Identify which cell holds the provided text, then report its [x, y] central coordinate. 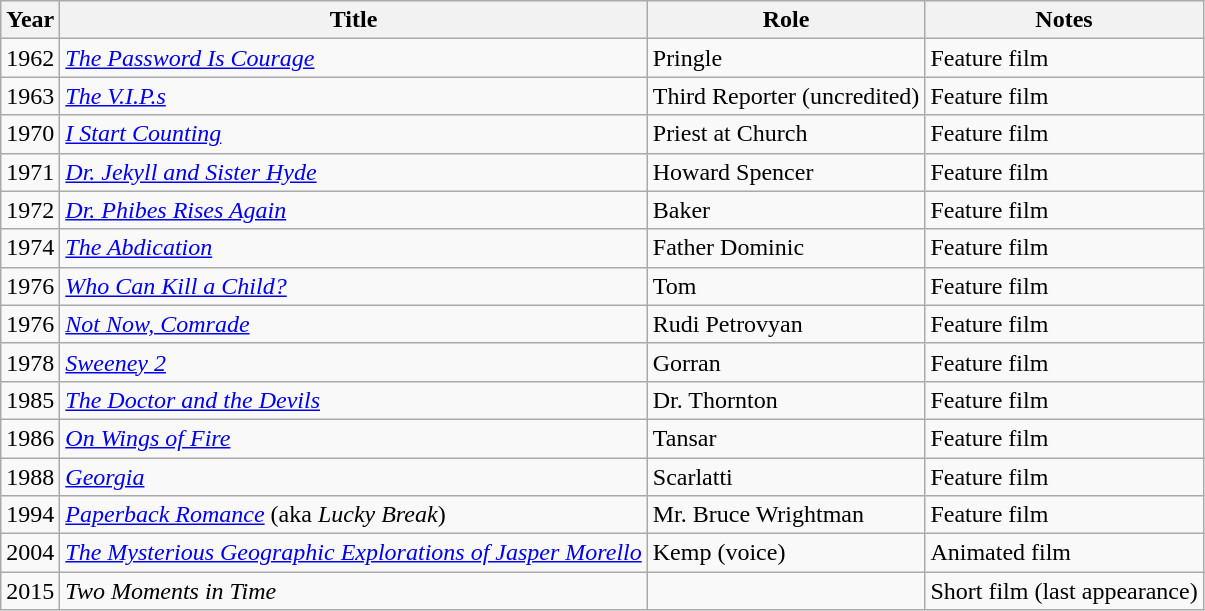
The Mysterious Geographic Explorations of Jasper Morello [354, 553]
2015 [30, 591]
Baker [786, 210]
Howard Spencer [786, 172]
Notes [1064, 20]
1972 [30, 210]
Year [30, 20]
Father Dominic [786, 248]
1971 [30, 172]
Pringle [786, 58]
Third Reporter (uncredited) [786, 96]
Dr. Thornton [786, 400]
Short film (last appearance) [1064, 591]
I Start Counting [354, 134]
1985 [30, 400]
Sweeney 2 [354, 362]
1986 [30, 438]
1994 [30, 515]
Scarlatti [786, 477]
Tansar [786, 438]
Rudi Petrovyan [786, 324]
Two Moments in Time [354, 591]
Gorran [786, 362]
Role [786, 20]
1963 [30, 96]
1974 [30, 248]
Animated film [1064, 553]
The Password Is Courage [354, 58]
Title [354, 20]
Dr. Phibes Rises Again [354, 210]
Priest at Church [786, 134]
Mr. Bruce Wrightman [786, 515]
1970 [30, 134]
Dr. Jekyll and Sister Hyde [354, 172]
Georgia [354, 477]
Who Can Kill a Child? [354, 286]
The V.I.P.s [354, 96]
1962 [30, 58]
1978 [30, 362]
Paperback Romance (aka Lucky Break) [354, 515]
The Doctor and the Devils [354, 400]
1988 [30, 477]
Tom [786, 286]
2004 [30, 553]
On Wings of Fire [354, 438]
Not Now, Comrade [354, 324]
The Abdication [354, 248]
Kemp (voice) [786, 553]
